Return (x, y) of the center of cell containing provided text 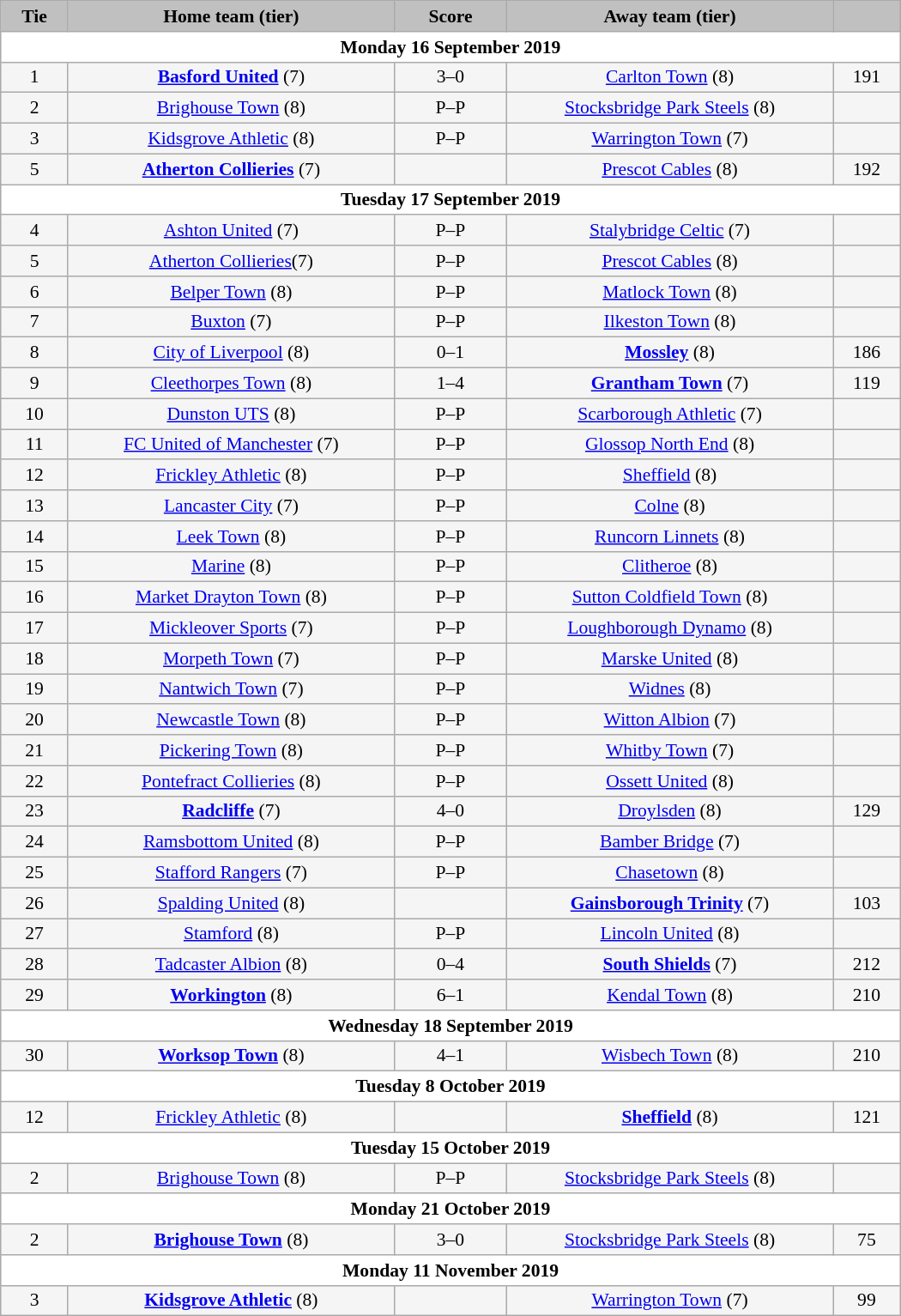
Matlock Town (8) (670, 292)
Wisbech Town (8) (670, 1056)
4 (34, 231)
Monday 21 October 2019 (450, 1210)
Spalding United (8) (231, 903)
1–4 (450, 384)
Atherton Collieries (7) (231, 169)
28 (34, 965)
Morpeth Town (7) (231, 658)
Atherton Collieries(7) (231, 261)
Marske United (8) (670, 658)
15 (34, 567)
Widnes (8) (670, 689)
Leek Town (8) (231, 537)
20 (34, 720)
18 (34, 658)
212 (867, 965)
Tie (34, 16)
103 (867, 903)
Stalybridge Celtic (7) (670, 231)
Market Drayton Town (8) (231, 597)
14 (34, 537)
City of Liverpool (8) (231, 353)
Tuesday 17 September 2019 (450, 200)
Mickleover Sports (7) (231, 628)
Loughborough Dynamo (8) (670, 628)
129 (867, 811)
1 (34, 77)
Newcastle Town (8) (231, 720)
Workington (8) (231, 995)
17 (34, 628)
8 (34, 353)
99 (867, 1301)
FC United of Manchester (7) (231, 445)
Buxton (7) (231, 322)
Gainsborough Trinity (7) (670, 903)
75 (867, 1240)
9 (34, 384)
0–1 (450, 353)
Lancaster City (7) (231, 506)
Pontefract Collieries (8) (231, 781)
24 (34, 842)
Pickering Town (8) (231, 750)
13 (34, 506)
Kendal Town (8) (670, 995)
Ramsbottom United (8) (231, 842)
192 (867, 169)
Ashton United (7) (231, 231)
11 (34, 445)
Droylsden (8) (670, 811)
Runcorn Linnets (8) (670, 537)
Away team (tier) (670, 16)
South Shields (7) (670, 965)
25 (34, 873)
Monday 11 November 2019 (450, 1271)
Nantwich Town (7) (231, 689)
22 (34, 781)
29 (34, 995)
191 (867, 77)
Clitheroe (8) (670, 567)
26 (34, 903)
Basford United (7) (231, 77)
27 (34, 934)
Worksop Town (8) (231, 1056)
Witton Albion (7) (670, 720)
Dunston UTS (8) (231, 414)
Score (450, 16)
Glossop North End (8) (670, 445)
Marine (8) (231, 567)
186 (867, 353)
10 (34, 414)
Mossley (8) (670, 353)
21 (34, 750)
6 (34, 292)
Lincoln United (8) (670, 934)
Monday 16 September 2019 (450, 47)
Carlton Town (8) (670, 77)
Wednesday 18 September 2019 (450, 1026)
Chasetown (8) (670, 873)
23 (34, 811)
4–0 (450, 811)
Ilkeston Town (8) (670, 322)
Radcliffe (7) (231, 811)
Tuesday 15 October 2019 (450, 1148)
Whitby Town (7) (670, 750)
7 (34, 322)
4–1 (450, 1056)
Tadcaster Albion (8) (231, 965)
Sutton Coldfield Town (8) (670, 597)
Scarborough Athletic (7) (670, 414)
Tuesday 8 October 2019 (450, 1087)
Grantham Town (7) (670, 384)
16 (34, 597)
6–1 (450, 995)
Home team (tier) (231, 16)
Cleethorpes Town (8) (231, 384)
Stafford Rangers (7) (231, 873)
Stamford (8) (231, 934)
0–4 (450, 965)
119 (867, 384)
Belper Town (8) (231, 292)
Ossett United (8) (670, 781)
121 (867, 1118)
Colne (8) (670, 506)
Bamber Bridge (7) (670, 842)
30 (34, 1056)
19 (34, 689)
